Identify which cell holds the provided text, then report its (X, Y) central coordinate. 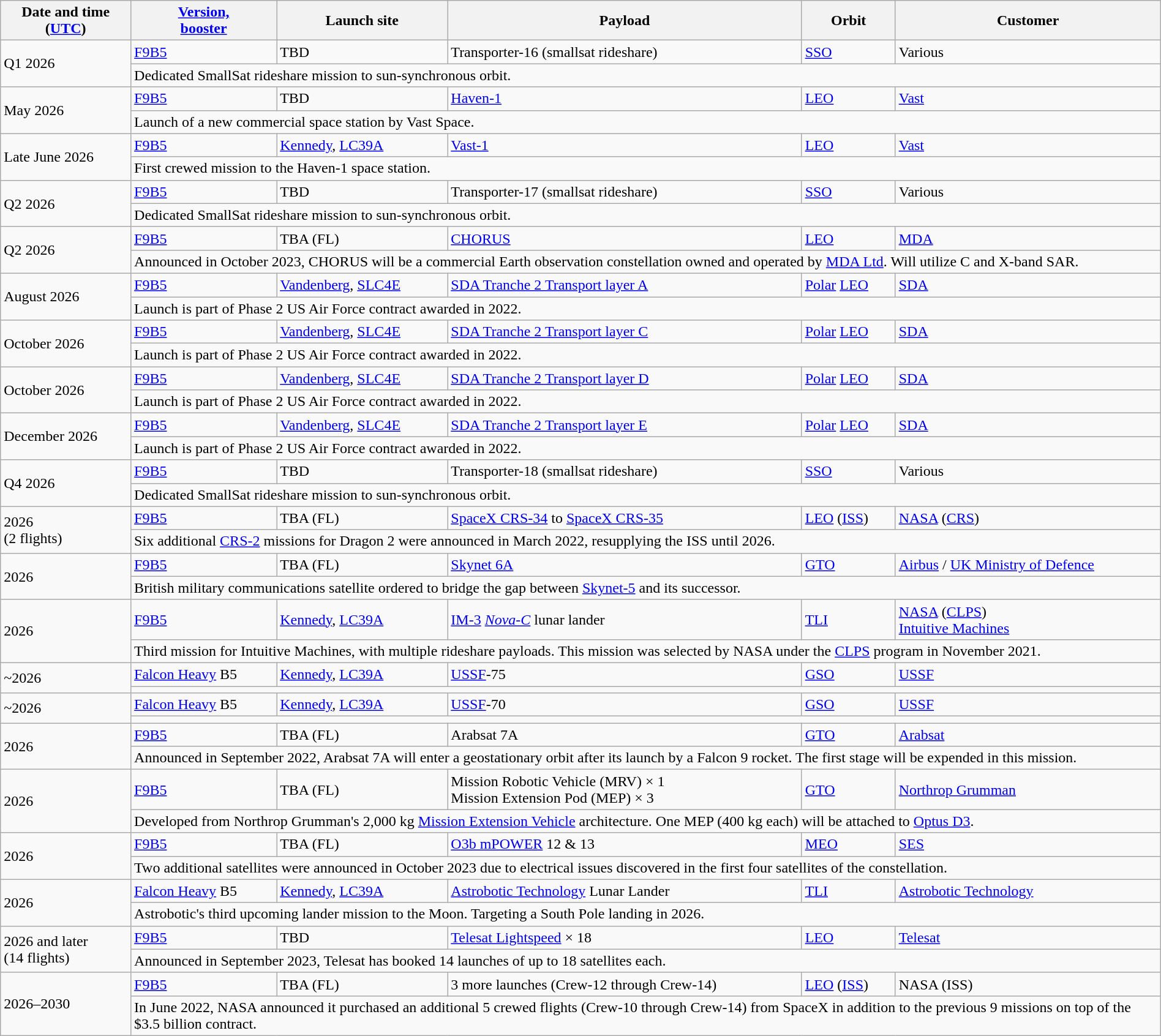
First crewed mission to the Haven-1 space station. (646, 168)
Announced in September 2023, Telesat has booked 14 launches of up to 18 satellites each. (646, 961)
Announced in October 2023, CHORUS will be a commercial Earth observation constellation owned and operated by MDA Ltd. Will utilize C and X-band SAR. (646, 261)
Mission Robotic Vehicle (MRV) × 1Mission Extension Pod (MEP) × 3 (625, 790)
IM-3 Nova-C lunar lander (625, 620)
Q4 2026 (66, 483)
USSF-70 (625, 705)
Vast-1 (625, 145)
CHORUS (625, 238)
Date and time (UTC) (66, 21)
Skynet 6A (625, 565)
December 2026 (66, 437)
2026 and later(14 flights) (66, 949)
Q1 2026 (66, 64)
Haven-1 (625, 99)
SpaceX CRS-34 to SpaceX CRS-35 (625, 518)
Transporter-18 (smallsat rideshare) (625, 471)
2026(2 flights) (66, 530)
SES (1028, 844)
Launch site (363, 21)
O3b mPOWER 12 & 13 (625, 844)
NASA (ISS) (1028, 984)
Launch of a new commercial space station by Vast Space. (646, 122)
Telesat Lightspeed × 18 (625, 937)
2026–2030 (66, 1004)
Airbus / UK Ministry of Defence (1028, 565)
NASA (CRS) (1028, 518)
Astrobotic Technology (1028, 891)
Payload (625, 21)
Astrobotic's third upcoming lander mission to the Moon. Targeting a South Pole landing in 2026. (646, 914)
SDA Tranche 2 Transport layer A (625, 285)
August 2026 (66, 296)
USSF-75 (625, 674)
May 2026 (66, 110)
Telesat (1028, 937)
Six additional CRS-2 missions for Dragon 2 were announced in March 2022, resupplying the ISS until 2026. (646, 541)
Transporter-17 (smallsat rideshare) (625, 192)
British military communications satellite ordered to bridge the gap between Skynet-5 and its successor. (646, 588)
Third mission for Intuitive Machines, with multiple rideshare payloads. This mission was selected by NASA under the CLPS program in November 2021. (646, 651)
MEO (849, 844)
Arabsat (1028, 735)
Transporter-16 (smallsat rideshare) (625, 52)
MDA (1028, 238)
Astrobotic Technology Lunar Lander (625, 891)
Late June 2026 (66, 157)
Two additional satellites were announced in October 2023 due to electrical issues discovered in the first four satellites of the constellation. (646, 868)
3 more launches (Crew-12 through Crew-14) (625, 984)
Customer (1028, 21)
SDA Tranche 2 Transport layer C (625, 332)
Developed from Northrop Grumman's 2,000 kg Mission Extension Vehicle architecture. One MEP (400 kg each) will be attached to Optus D3. (646, 821)
Arabsat 7A (625, 735)
SDA Tranche 2 Transport layer E (625, 425)
Version,booster (204, 21)
Northrop Grumman (1028, 790)
NASA (CLPS)Intuitive Machines (1028, 620)
Orbit (849, 21)
SDA Tranche 2 Transport layer D (625, 378)
